For the text-containing cell, return its midpoint in [X, Y] coordinate format. 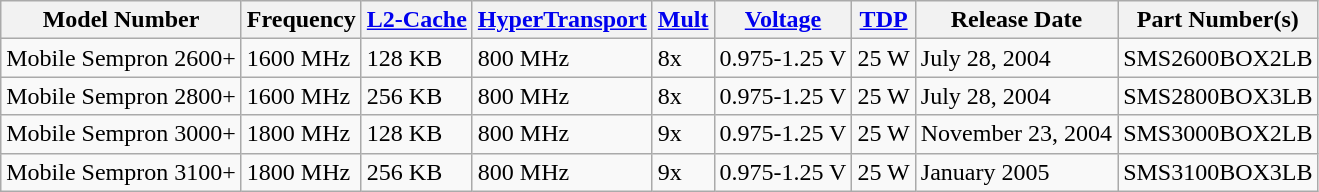
TDP [884, 20]
Release Date [1016, 20]
HyperTransport [562, 20]
January 2005 [1016, 172]
Frequency [301, 20]
L2-Cache [416, 20]
Mult [683, 20]
Part Number(s) [1218, 20]
SMS3000BOX2LB [1218, 134]
Mobile Sempron 2800+ [122, 96]
Mobile Sempron 3000+ [122, 134]
SMS2600BOX2LB [1218, 58]
Voltage [783, 20]
Mobile Sempron 2600+ [122, 58]
Model Number [122, 20]
Mobile Sempron 3100+ [122, 172]
SMS2800BOX3LB [1218, 96]
November 23, 2004 [1016, 134]
SMS3100BOX3LB [1218, 172]
